Pinpoint the cell where the given text exists, returning its (x, y) midpoint coordinate. 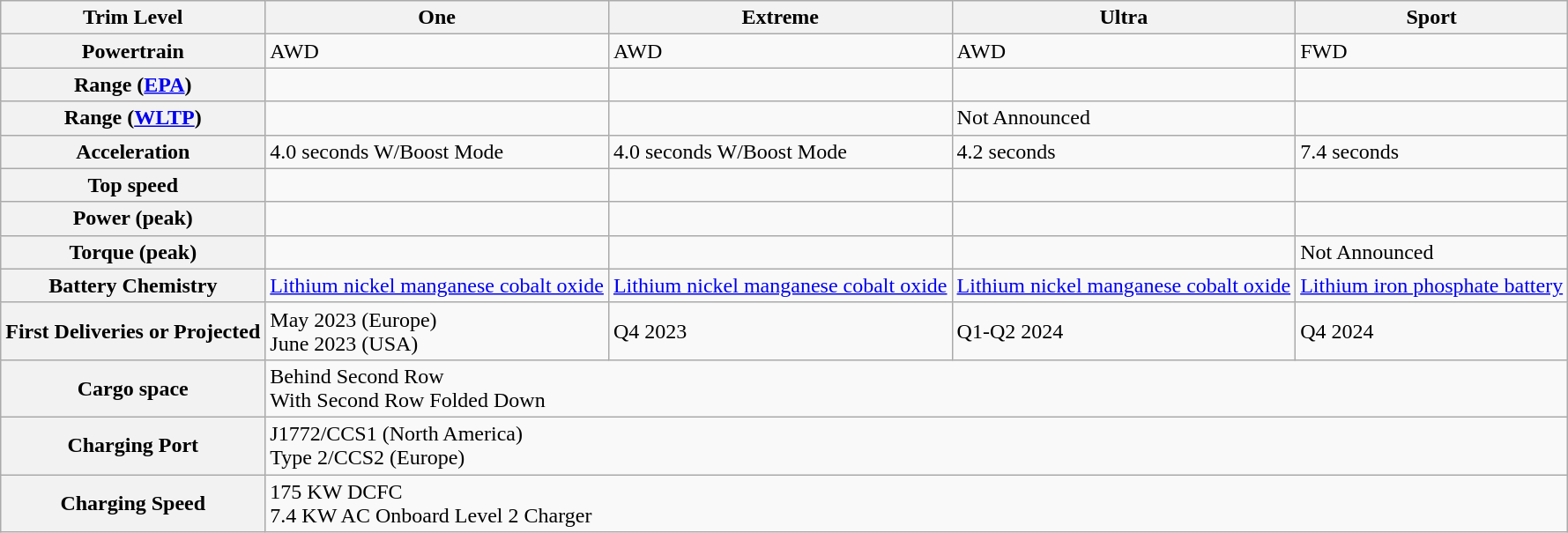
Charging Speed (133, 502)
Q4 2023 (780, 331)
Charging Port (133, 446)
Top speed (133, 185)
One (437, 18)
Power (peak) (133, 218)
Extreme (780, 18)
J1772/CCS1 (North America)Type 2/CCS2 (Europe) (917, 446)
4.2 seconds (1124, 152)
Cargo space (133, 388)
First Deliveries or Projected (133, 331)
Behind Second Row With Second Row Folded Down (917, 388)
Acceleration (133, 152)
Sport (1431, 18)
Trim Level (133, 18)
Lithium iron phosphate battery (1431, 285)
Q1-Q2 2024 (1124, 331)
Torque (peak) (133, 252)
Ultra (1124, 18)
Powertrain (133, 51)
7.4 seconds (1431, 152)
May 2023 (Europe)June 2023 (USA) (437, 331)
175 KW DCFC7.4 KW AC Onboard Level 2 Charger (917, 502)
Range (WLTP) (133, 118)
FWD (1431, 51)
Battery Chemistry (133, 285)
Q4 2024 (1431, 331)
Range (EPA) (133, 85)
